Output the (x, y) coordinate of the center of the cell containing the given text.  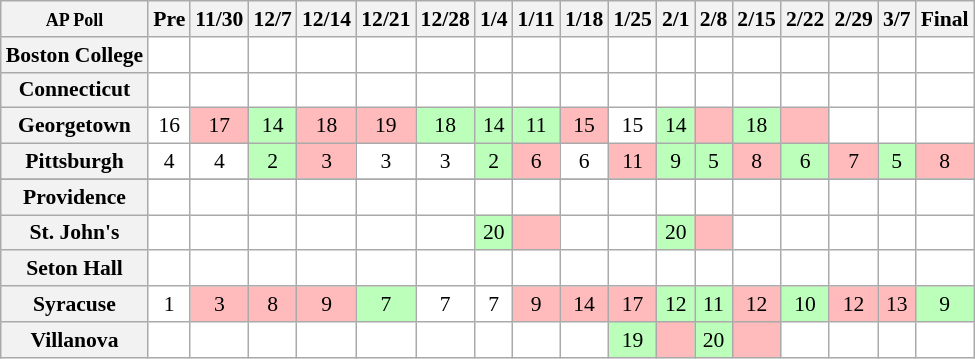
1/11 (536, 19)
16 (169, 126)
2/15 (756, 19)
13 (897, 304)
1/4 (494, 19)
Syracuse (74, 304)
10 (806, 304)
1/18 (584, 19)
12/14 (326, 19)
Final (945, 19)
12/21 (386, 19)
1/25 (632, 19)
2/8 (714, 19)
1 (169, 304)
Georgetown (74, 126)
Connecticut (74, 90)
3/7 (897, 19)
11/30 (219, 19)
Villanova (74, 340)
Providence (74, 197)
12/28 (446, 19)
Pittsburgh (74, 162)
12/7 (272, 19)
St. John's (74, 233)
AP Poll (74, 19)
Boston College (74, 55)
2/29 (854, 19)
Pre (169, 19)
Seton Hall (74, 269)
2/22 (806, 19)
2/1 (676, 19)
